Output the (x, y) coordinate of the center of the cell containing the given text.  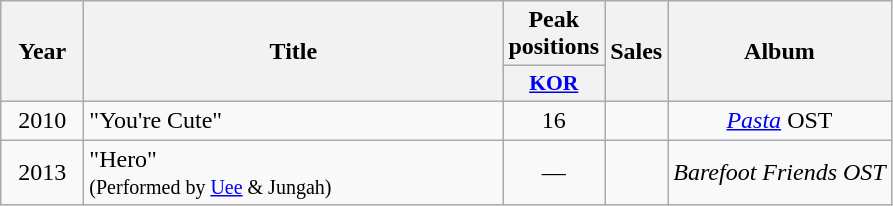
Title (294, 52)
Album (780, 52)
2013 (42, 172)
"Hero" (Performed by Uee & Jungah) (294, 172)
Year (42, 52)
16 (554, 120)
— (554, 172)
2010 (42, 120)
Sales (636, 52)
Peak positions (554, 34)
"You're Cute" (294, 120)
KOR (554, 84)
Pasta OST (780, 120)
Barefoot Friends OST (780, 172)
